From the cell containing the given text, extract its center point as (x, y) coordinate. 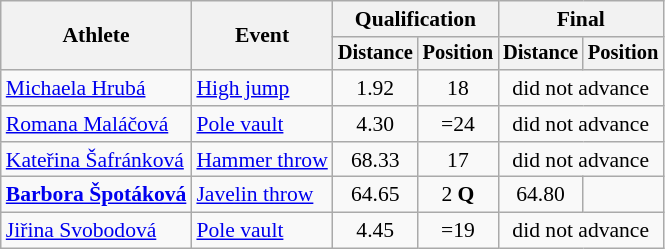
4.30 (376, 124)
Athlete (96, 36)
64.80 (540, 195)
=19 (458, 231)
Romana Maláčová (96, 124)
4.45 (376, 231)
=24 (458, 124)
17 (458, 160)
Barbora Špotáková (96, 195)
2 Q (458, 195)
Final (580, 19)
64.65 (376, 195)
18 (458, 88)
Qualification (416, 19)
Event (262, 36)
Michaela Hrubá (96, 88)
High jump (262, 88)
Hammer throw (262, 160)
Kateřina Šafránková (96, 160)
1.92 (376, 88)
Javelin throw (262, 195)
68.33 (376, 160)
Jiřina Svobodová (96, 231)
